Pinpoint the cell where the given text exists, returning its (X, Y) midpoint coordinate. 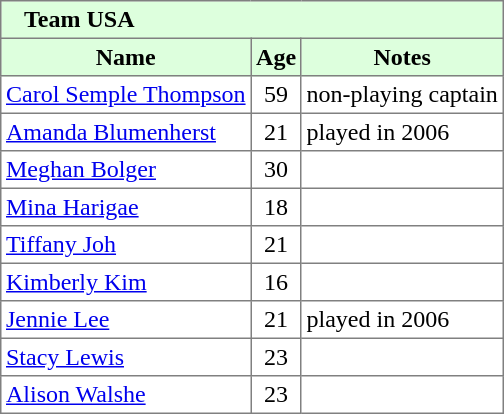
18 (276, 207)
Alison Walshe (126, 395)
Notes (402, 57)
Age (276, 57)
Kimberly Kim (126, 282)
59 (276, 95)
Carol Semple Thompson (126, 95)
30 (276, 170)
Team USA (252, 20)
Amanda Blumenherst (126, 132)
16 (276, 282)
Name (126, 57)
Tiffany Joh (126, 245)
Meghan Bolger (126, 170)
Stacy Lewis (126, 357)
Mina Harigae (126, 207)
non-playing captain (402, 95)
Jennie Lee (126, 320)
